Search for the cell housing the specified text and yield its (X, Y) center coordinate. 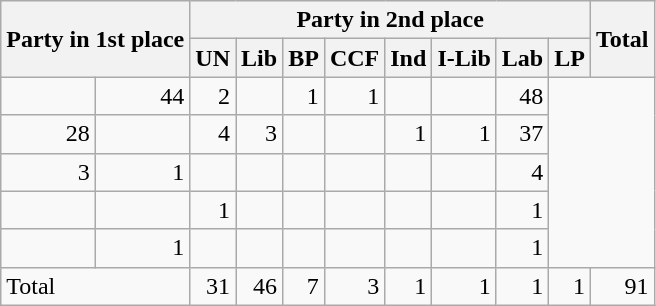
Lib (260, 58)
UN (213, 58)
LP (570, 58)
37 (522, 134)
CCF (354, 58)
Lab (522, 58)
48 (522, 96)
2 (213, 96)
I-Lib (464, 58)
31 (213, 286)
28 (48, 134)
Party in 2nd place (390, 20)
BP (304, 58)
91 (622, 286)
Ind (408, 58)
Party in 1st place (96, 39)
7 (304, 286)
46 (260, 286)
44 (142, 96)
